Provide the (X, Y) coordinate of the cell's center where the given text is located.  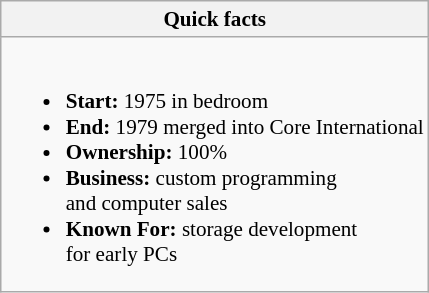
Quick facts (215, 18)
